Determine the (x, y) coordinate at the center of the cell enclosing the given text.  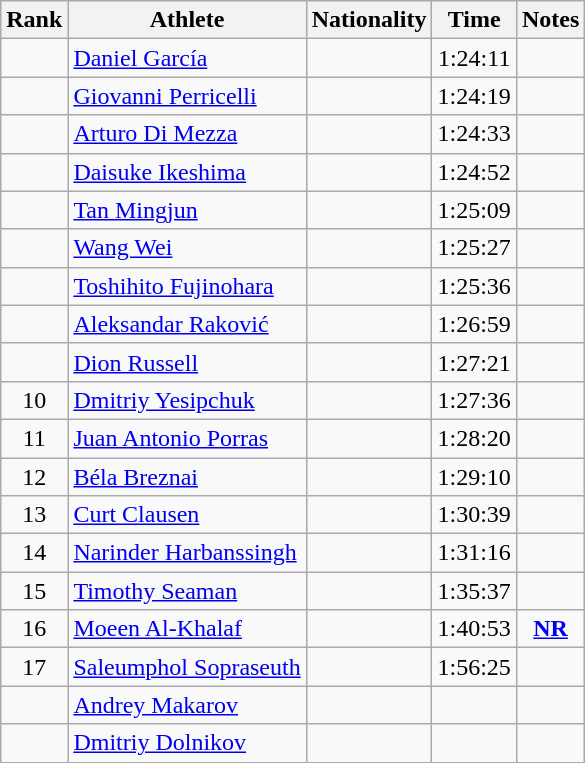
1:24:33 (474, 134)
1:35:37 (474, 591)
Curt Clausen (187, 515)
Dmitriy Dolnikov (187, 743)
Notes (550, 20)
10 (34, 400)
Timothy Seaman (187, 591)
Juan Antonio Porras (187, 438)
1:31:16 (474, 553)
Wang Wei (187, 248)
Time (474, 20)
1:24:52 (474, 172)
Dmitriy Yesipchuk (187, 400)
Arturo Di Mezza (187, 134)
NR (550, 629)
Béla Breznai (187, 477)
Saleumphol Sopraseuth (187, 667)
1:30:39 (474, 515)
14 (34, 553)
Giovanni Perricelli (187, 96)
1:24:11 (474, 58)
17 (34, 667)
Andrey Makarov (187, 705)
Daisuke Ikeshima (187, 172)
15 (34, 591)
1:40:53 (474, 629)
1:25:09 (474, 210)
1:25:27 (474, 248)
Rank (34, 20)
1:24:19 (474, 96)
Toshihito Fujinohara (187, 286)
1:26:59 (474, 324)
1:29:10 (474, 477)
Tan Mingjun (187, 210)
1:25:36 (474, 286)
11 (34, 438)
Narinder Harbanssingh (187, 553)
1:56:25 (474, 667)
1:28:20 (474, 438)
Daniel García (187, 58)
Aleksandar Raković (187, 324)
Dion Russell (187, 362)
13 (34, 515)
1:27:21 (474, 362)
Athlete (187, 20)
Moeen Al-Khalaf (187, 629)
Nationality (369, 20)
16 (34, 629)
1:27:36 (474, 400)
12 (34, 477)
